Provide the [X, Y] coordinate of the cell's center where the given text is located.  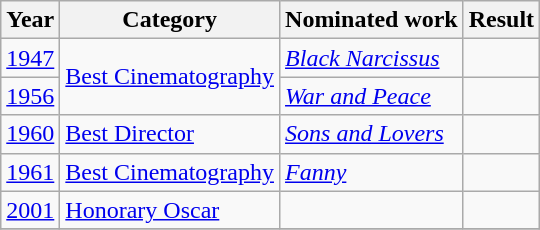
Best Director [170, 134]
1960 [30, 134]
Result [501, 20]
Category [170, 20]
1961 [30, 172]
1956 [30, 96]
Sons and Lovers [372, 134]
Fanny [372, 172]
Black Narcissus [372, 58]
Honorary Oscar [170, 210]
Year [30, 20]
Nominated work [372, 20]
2001 [30, 210]
War and Peace [372, 96]
1947 [30, 58]
